Identify which cell holds the provided text, then report its [X, Y] central coordinate. 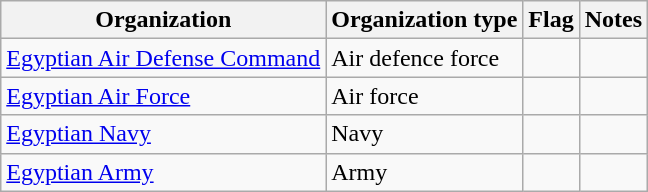
Navy [424, 134]
Organization type [424, 20]
Air force [424, 96]
Flag [551, 20]
Egyptian Air Force [164, 96]
Army [424, 172]
Notes [613, 20]
Egyptian Navy [164, 134]
Egyptian Air Defense Command [164, 58]
Organization [164, 20]
Air defence force [424, 58]
Egyptian Army [164, 172]
